For the text-containing cell, return its midpoint in [x, y] coordinate format. 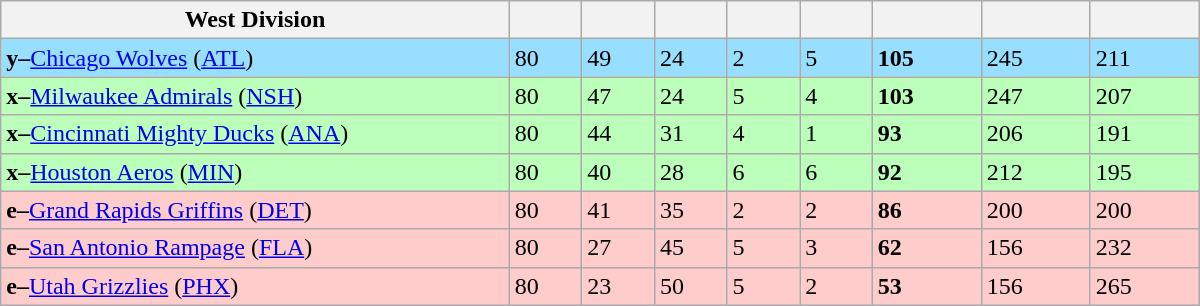
23 [618, 286]
x–Cincinnati Mighty Ducks (ANA) [255, 134]
195 [1144, 172]
e–Utah Grizzlies (PHX) [255, 286]
y–Chicago Wolves (ATL) [255, 58]
86 [926, 210]
232 [1144, 248]
92 [926, 172]
e–San Antonio Rampage (FLA) [255, 248]
47 [618, 96]
49 [618, 58]
West Division [255, 20]
e–Grand Rapids Griffins (DET) [255, 210]
207 [1144, 96]
31 [690, 134]
45 [690, 248]
245 [1036, 58]
62 [926, 248]
41 [618, 210]
247 [1036, 96]
105 [926, 58]
44 [618, 134]
3 [836, 248]
211 [1144, 58]
40 [618, 172]
1 [836, 134]
206 [1036, 134]
35 [690, 210]
265 [1144, 286]
27 [618, 248]
212 [1036, 172]
191 [1144, 134]
50 [690, 286]
x–Houston Aeros (MIN) [255, 172]
103 [926, 96]
x–Milwaukee Admirals (NSH) [255, 96]
53 [926, 286]
28 [690, 172]
93 [926, 134]
